Locate the cell with the specified text and output its (X, Y) center coordinate. 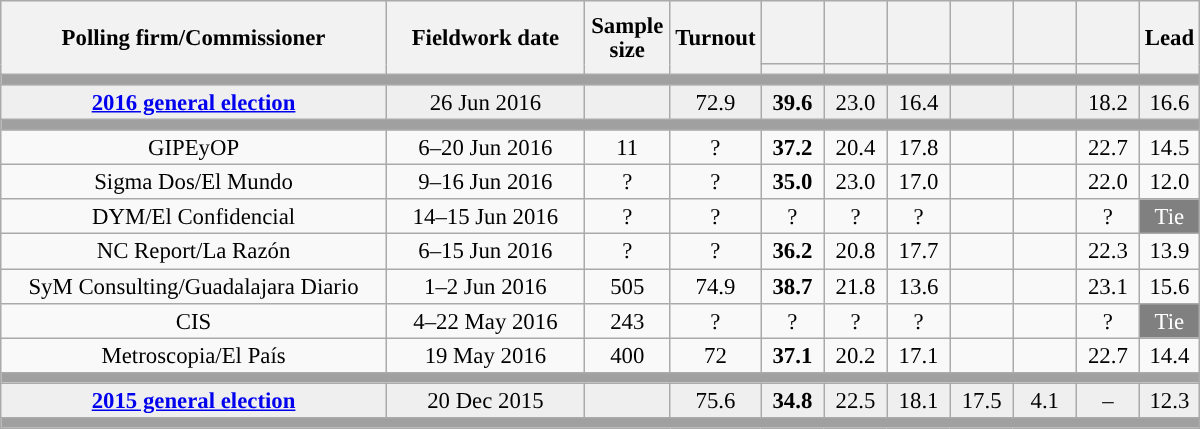
Lead (1169, 38)
4–22 May 2016 (485, 320)
9–16 Jun 2016 (485, 182)
NC Report/La Razón (194, 252)
Turnout (716, 38)
72 (716, 356)
Metroscopia/El País (194, 356)
4.1 (1044, 400)
75.6 (716, 400)
16.6 (1169, 102)
243 (627, 320)
14–15 Jun 2016 (485, 218)
35.0 (792, 182)
15.6 (1169, 286)
17.1 (918, 356)
Sigma Dos/El Mundo (194, 182)
38.7 (792, 286)
20.8 (856, 252)
17.8 (918, 148)
39.6 (792, 102)
505 (627, 286)
20.4 (856, 148)
37.2 (792, 148)
2016 general election (194, 102)
18.1 (918, 400)
21.8 (856, 286)
CIS (194, 320)
SyM Consulting/Guadalajara Diario (194, 286)
Sample size (627, 38)
17.7 (918, 252)
2015 general election (194, 400)
17.5 (982, 400)
14.4 (1169, 356)
6–20 Jun 2016 (485, 148)
72.9 (716, 102)
16.4 (918, 102)
GIPEyOP (194, 148)
22.0 (1108, 182)
20.2 (856, 356)
13.9 (1169, 252)
12.0 (1169, 182)
34.8 (792, 400)
20 Dec 2015 (485, 400)
12.3 (1169, 400)
26 Jun 2016 (485, 102)
DYM/El Confidencial (194, 218)
– (1108, 400)
Polling firm/Commissioner (194, 38)
400 (627, 356)
6–15 Jun 2016 (485, 252)
36.2 (792, 252)
37.1 (792, 356)
22.5 (856, 400)
Fieldwork date (485, 38)
23.1 (1108, 286)
11 (627, 148)
17.0 (918, 182)
22.3 (1108, 252)
19 May 2016 (485, 356)
13.6 (918, 286)
74.9 (716, 286)
18.2 (1108, 102)
1–2 Jun 2016 (485, 286)
14.5 (1169, 148)
